Detect which cell encompasses the target text, then output its [X, Y] center coordinate. 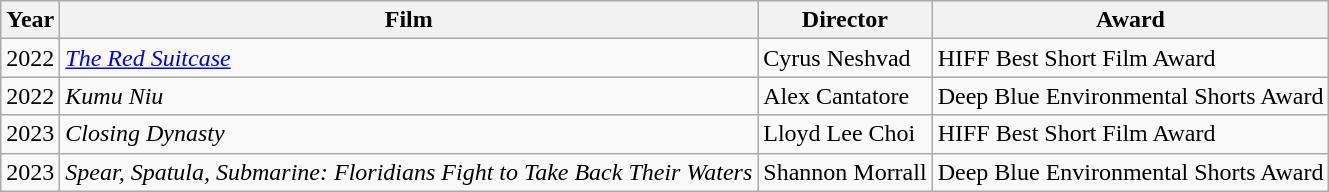
The Red Suitcase [409, 58]
Closing Dynasty [409, 134]
Alex Cantatore [845, 96]
Award [1130, 20]
Shannon Morrall [845, 172]
Film [409, 20]
Kumu Niu [409, 96]
Director [845, 20]
Year [30, 20]
Lloyd Lee Choi [845, 134]
Cyrus Neshvad [845, 58]
Spear, Spatula, Submarine: Floridians Fight to Take Back Their Waters [409, 172]
